Return [x, y] of the center of cell containing provided text 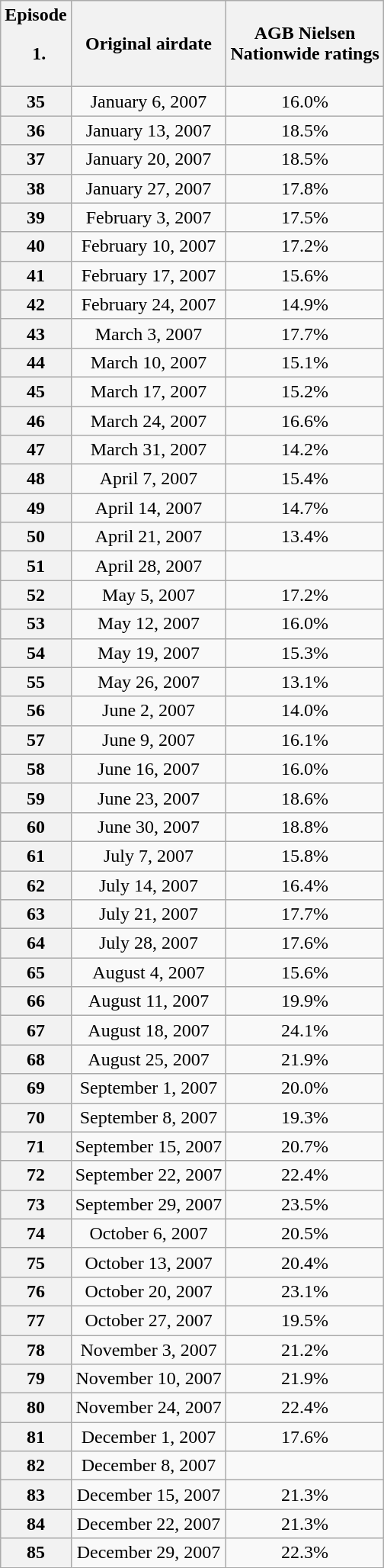
March 17, 2007 [149, 391]
December 8, 2007 [149, 1466]
24.1% [305, 1030]
23.5% [305, 1204]
77 [36, 1320]
64 [36, 943]
July 28, 2007 [149, 943]
23.1% [305, 1291]
May 26, 2007 [149, 682]
16.6% [305, 420]
36 [36, 130]
56 [36, 711]
January 6, 2007 [149, 101]
47 [36, 450]
December 22, 2007 [149, 1524]
October 13, 2007 [149, 1262]
20.7% [305, 1146]
August 11, 2007 [149, 1001]
43 [36, 333]
November 10, 2007 [149, 1379]
October 6, 2007 [149, 1233]
14.9% [305, 304]
57 [36, 740]
63 [36, 914]
66 [36, 1001]
68 [36, 1059]
38 [36, 188]
15.4% [305, 479]
July 21, 2007 [149, 914]
49 [36, 508]
17.5% [305, 217]
20.5% [305, 1233]
January 27, 2007 [149, 188]
May 12, 2007 [149, 624]
58 [36, 769]
14.7% [305, 508]
50 [36, 537]
July 14, 2007 [149, 885]
April 21, 2007 [149, 537]
84 [36, 1524]
March 10, 2007 [149, 362]
November 24, 2007 [149, 1408]
53 [36, 624]
December 1, 2007 [149, 1437]
December 29, 2007 [149, 1553]
February 10, 2007 [149, 246]
35 [36, 101]
16.4% [305, 885]
51 [36, 566]
80 [36, 1408]
62 [36, 885]
June 2, 2007 [149, 711]
21.2% [305, 1349]
48 [36, 479]
69 [36, 1088]
June 9, 2007 [149, 740]
Episode [36, 44]
August 4, 2007 [149, 972]
41 [36, 275]
70 [36, 1117]
January 13, 2007 [149, 130]
13.4% [305, 537]
20.0% [305, 1088]
July 7, 2007 [149, 856]
67 [36, 1030]
January 20, 2007 [149, 159]
15.1% [305, 362]
40 [36, 246]
61 [36, 856]
June 16, 2007 [149, 769]
13.1% [305, 682]
18.8% [305, 827]
March 3, 2007 [149, 333]
September 8, 2007 [149, 1117]
June 30, 2007 [149, 827]
March 24, 2007 [149, 420]
October 27, 2007 [149, 1320]
78 [36, 1349]
September 22, 2007 [149, 1175]
14.2% [305, 450]
August 18, 2007 [149, 1030]
59 [36, 798]
60 [36, 827]
73 [36, 1204]
15.3% [305, 653]
15.8% [305, 856]
August 25, 2007 [149, 1059]
February 24, 2007 [149, 304]
39 [36, 217]
AGB NielsenNationwide ratings [305, 44]
18.6% [305, 798]
April 7, 2007 [149, 479]
December 15, 2007 [149, 1495]
52 [36, 595]
71 [36, 1146]
81 [36, 1437]
55 [36, 682]
14.0% [305, 711]
February 17, 2007 [149, 275]
19.3% [305, 1117]
65 [36, 972]
82 [36, 1466]
85 [36, 1553]
44 [36, 362]
September 15, 2007 [149, 1146]
Original airdate [149, 44]
76 [36, 1291]
72 [36, 1175]
54 [36, 653]
October 20, 2007 [149, 1291]
37 [36, 159]
15.2% [305, 391]
17.8% [305, 188]
20.4% [305, 1262]
42 [36, 304]
83 [36, 1495]
75 [36, 1262]
September 1, 2007 [149, 1088]
May 5, 2007 [149, 595]
May 19, 2007 [149, 653]
April 14, 2007 [149, 508]
46 [36, 420]
September 29, 2007 [149, 1204]
April 28, 2007 [149, 566]
45 [36, 391]
November 3, 2007 [149, 1349]
22.3% [305, 1553]
June 23, 2007 [149, 798]
16.1% [305, 740]
79 [36, 1379]
74 [36, 1233]
February 3, 2007 [149, 217]
19.5% [305, 1320]
19.9% [305, 1001]
March 31, 2007 [149, 450]
